Detect which cell encompasses the target text, then output its [X, Y] center coordinate. 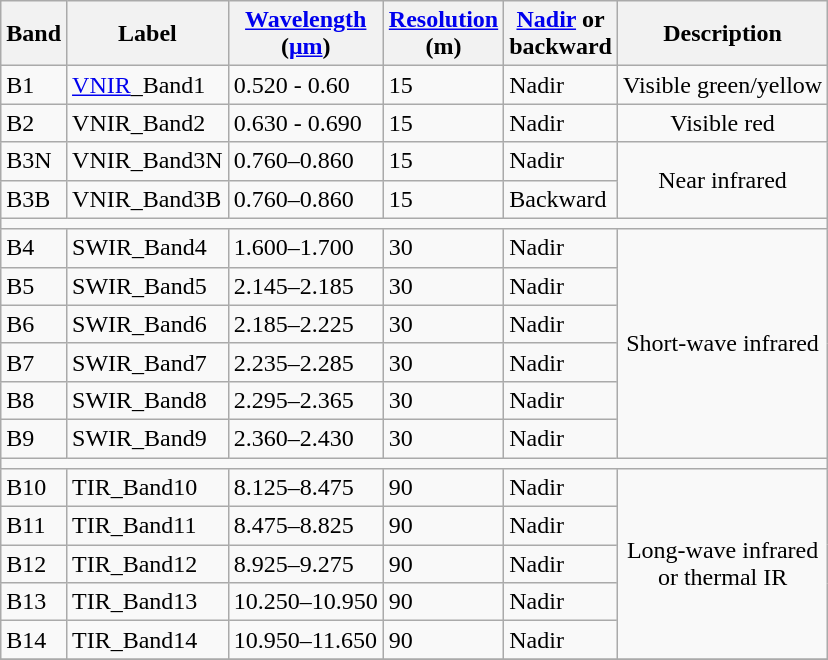
0.520 - 0.60 [306, 85]
B1 [34, 85]
B2 [34, 123]
B8 [34, 400]
B3N [34, 161]
SWIR_Band7 [148, 362]
B10 [34, 488]
2.145–2.185 [306, 286]
SWIR_Band4 [148, 248]
Backward [561, 199]
SWIR_Band8 [148, 400]
Long-wave infraredor thermal IR [722, 564]
2.185–2.225 [306, 324]
2.235–2.285 [306, 362]
B7 [34, 362]
VNIR_Band3N [148, 161]
Wavelength(μm) [306, 34]
2.295–2.365 [306, 400]
Near infrared [722, 180]
VNIR_Band1 [148, 85]
B9 [34, 438]
B5 [34, 286]
B13 [34, 602]
Resolution(m) [443, 34]
10.950–11.650 [306, 640]
B6 [34, 324]
Description [722, 34]
TIR_Band12 [148, 564]
TIR_Band14 [148, 640]
8.125–8.475 [306, 488]
B4 [34, 248]
VNIR_Band2 [148, 123]
B11 [34, 526]
TIR_Band13 [148, 602]
B12 [34, 564]
10.250–10.950 [306, 602]
1.600–1.700 [306, 248]
B14 [34, 640]
TIR_Band11 [148, 526]
8.925–9.275 [306, 564]
Visible red [722, 123]
0.630 - 0.690 [306, 123]
VNIR_Band3B [148, 199]
B3B [34, 199]
8.475–8.825 [306, 526]
SWIR_Band5 [148, 286]
Visible green/yellow [722, 85]
Label [148, 34]
TIR_Band10 [148, 488]
SWIR_Band6 [148, 324]
2.360–2.430 [306, 438]
Band [34, 34]
Nadir orbackward [561, 34]
SWIR_Band9 [148, 438]
Short-wave infrared [722, 343]
